Return [X, Y] of the center of cell containing provided text 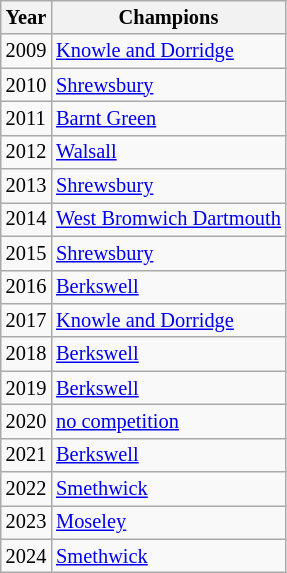
2021 [26, 455]
2020 [26, 421]
Moseley [168, 522]
Year [26, 17]
2024 [26, 556]
Champions [168, 17]
2009 [26, 51]
2012 [26, 152]
2018 [26, 354]
2019 [26, 388]
2017 [26, 320]
2022 [26, 489]
Barnt Green [168, 118]
2013 [26, 186]
2011 [26, 118]
Walsall [168, 152]
2016 [26, 287]
2015 [26, 253]
West Bromwich Dartmouth [168, 219]
2023 [26, 522]
no competition [168, 421]
2014 [26, 219]
2010 [26, 85]
